Pinpoint the cell where the given text exists, returning its [x, y] midpoint coordinate. 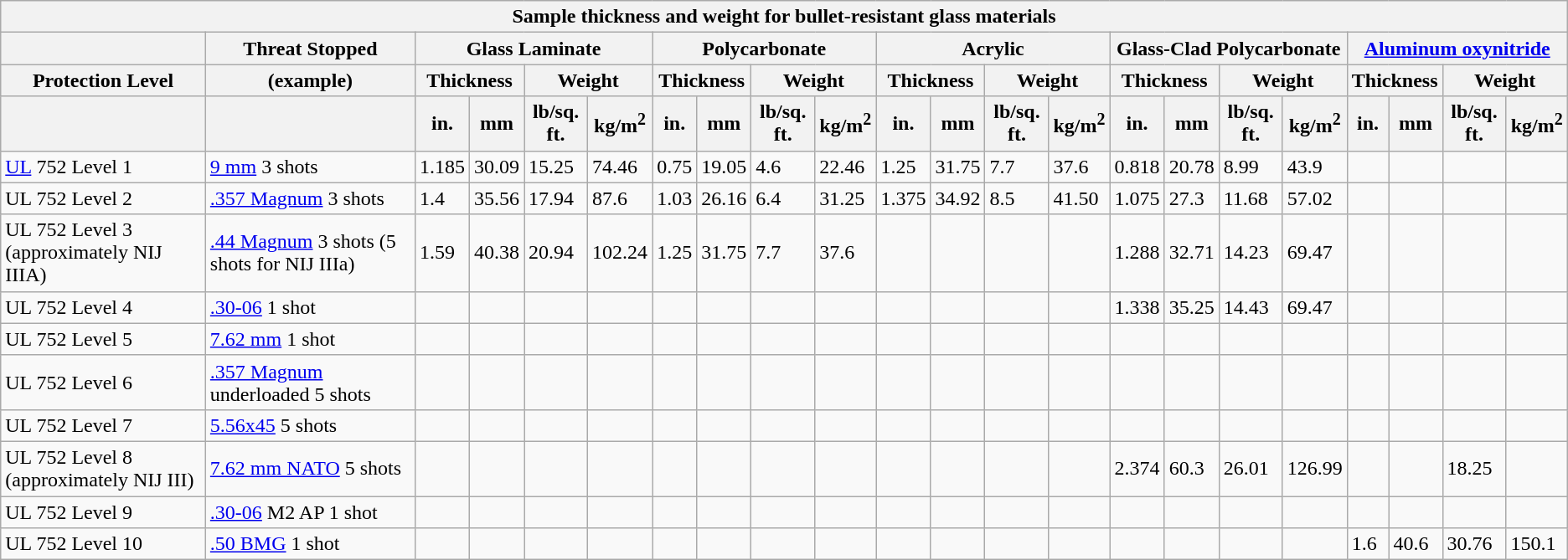
35.25 [1191, 307]
Threat Stopped [310, 49]
.30-06 M2 AP 1 shot [310, 511]
1.375 [903, 198]
14.23 [1251, 253]
UL 752 Level 9 [104, 511]
27.3 [1191, 198]
102.24 [620, 253]
Sample thickness and weight for bullet-resistant glass materials [784, 17]
1.4 [442, 198]
32.71 [1191, 253]
26.16 [724, 198]
(example) [310, 80]
6.4 [783, 198]
19.05 [724, 167]
20.94 [556, 253]
41.50 [1079, 198]
7.62 mm 1 shot [310, 339]
150.1 [1536, 544]
UL 752 Level 3 (approximately NIJ IIIA) [104, 253]
30.76 [1474, 544]
74.46 [620, 167]
8.99 [1251, 167]
UL 752 Level 4 [104, 307]
15.25 [556, 167]
40.6 [1416, 544]
UL 752 Level 5 [104, 339]
8.5 [1017, 198]
5.56x45 5 shots [310, 425]
9 mm 3 shots [310, 167]
43.9 [1315, 167]
4.6 [783, 167]
34.92 [958, 198]
.50 BMG 1 shot [310, 544]
11.68 [1251, 198]
87.6 [620, 198]
.357 Magnum underloaded 5 shots [310, 382]
0.818 [1137, 167]
1.075 [1137, 198]
22.46 [846, 167]
.30-06 1 shot [310, 307]
57.02 [1315, 198]
30.09 [498, 167]
1.6 [1368, 544]
Acrylic [993, 49]
Protection Level [104, 80]
UL 752 Level 1 [104, 167]
26.01 [1251, 469]
1.03 [675, 198]
60.3 [1191, 469]
2.374 [1137, 469]
14.43 [1251, 307]
UL 752 Level 8 (approximately NIJ III) [104, 469]
Aluminum oxynitride [1457, 49]
Polycarbonate [764, 49]
1.288 [1137, 253]
UL 752 Level 6 [104, 382]
17.94 [556, 198]
Glass-Clad Polycarbonate [1228, 49]
.44 Magnum 3 shots (5 shots for NIJ IIIa) [310, 253]
UL 752 Level 2 [104, 198]
7.62 mm NATO 5 shots [310, 469]
UL 752 Level 10 [104, 544]
18.25 [1474, 469]
.357 Magnum 3 shots [310, 198]
0.75 [675, 167]
1.59 [442, 253]
126.99 [1315, 469]
UL 752 Level 7 [104, 425]
1.185 [442, 167]
1.338 [1137, 307]
20.78 [1191, 167]
31.25 [846, 198]
35.56 [498, 198]
40.38 [498, 253]
Glass Laminate [533, 49]
